Capture the cell that displays the provided text and extract its [x, y] central coordinate. 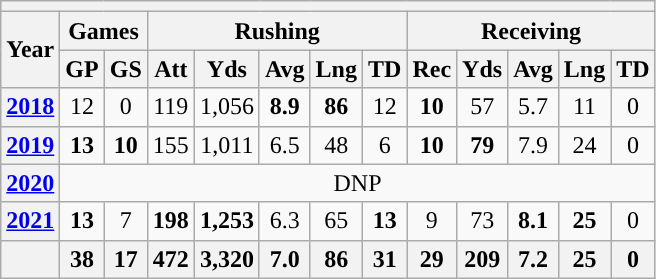
17 [126, 259]
29 [432, 259]
2021 [30, 221]
9 [432, 221]
209 [482, 259]
7.0 [284, 259]
8.9 [284, 107]
24 [584, 145]
6.3 [284, 221]
472 [170, 259]
48 [336, 145]
6.5 [284, 145]
8.1 [534, 221]
2018 [30, 107]
7.9 [534, 145]
73 [482, 221]
Rushing [277, 31]
GP [82, 69]
1,056 [226, 107]
198 [170, 221]
2020 [30, 183]
31 [384, 259]
Games [104, 31]
Year [30, 50]
3,320 [226, 259]
Rec [432, 69]
2019 [30, 145]
7.2 [534, 259]
Receiving [531, 31]
5.7 [534, 107]
155 [170, 145]
79 [482, 145]
7 [126, 221]
119 [170, 107]
65 [336, 221]
GS [126, 69]
Att [170, 69]
57 [482, 107]
DNP [358, 183]
1,253 [226, 221]
6 [384, 145]
38 [82, 259]
1,011 [226, 145]
11 [584, 107]
